Capture the cell that displays the provided text and extract its [X, Y] central coordinate. 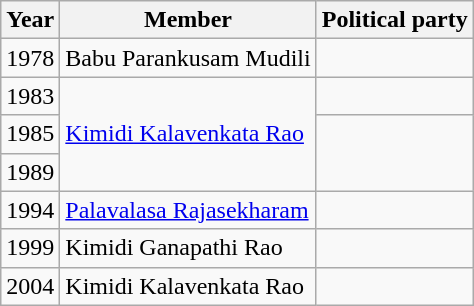
Palavalasa Rajasekharam [188, 210]
2004 [30, 286]
Member [188, 20]
1994 [30, 210]
Year [30, 20]
Kimidi Ganapathi Rao [188, 248]
1983 [30, 96]
1999 [30, 248]
Babu Parankusam Mudili [188, 58]
1978 [30, 58]
Political party [394, 20]
1985 [30, 134]
1989 [30, 172]
